For the text-containing cell, return its midpoint in (X, Y) coordinate format. 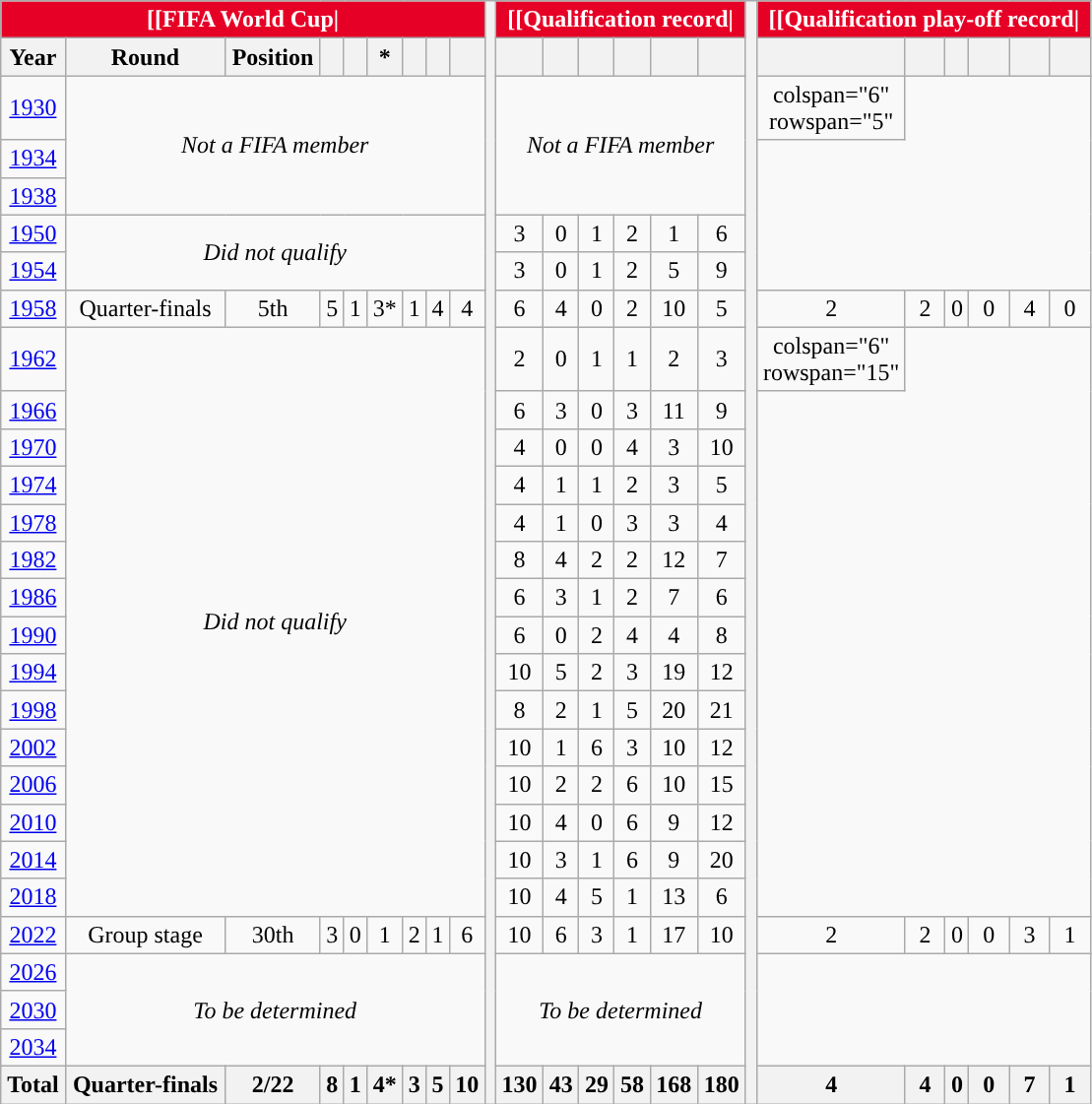
168 (674, 1084)
11 (674, 410)
5th (273, 308)
2002 (33, 747)
4* (385, 1084)
3* (385, 308)
17 (674, 935)
1978 (33, 523)
1954 (33, 271)
1982 (33, 560)
1938 (33, 196)
21 (721, 710)
1934 (33, 159)
2034 (33, 1047)
colspan="6" rowspan="5" (831, 108)
1994 (33, 673)
2/22 (273, 1084)
2022 (33, 935)
Year (33, 57)
1950 (33, 233)
colspan="6" rowspan="15" (831, 358)
2026 (33, 972)
[[FIFA World Cup| (243, 20)
1962 (33, 358)
1930 (33, 108)
Total (33, 1084)
1970 (33, 447)
1998 (33, 710)
30th (273, 935)
1974 (33, 485)
43 (561, 1084)
29 (597, 1084)
* (385, 57)
180 (721, 1084)
2018 (33, 897)
Round (146, 57)
130 (519, 1084)
2010 (33, 822)
1986 (33, 598)
1966 (33, 410)
1990 (33, 635)
2030 (33, 1009)
58 (632, 1084)
2006 (33, 785)
19 (674, 673)
[[Qualification record| (620, 20)
2014 (33, 860)
[[Qualification play-off record| (924, 20)
13 (674, 897)
15 (721, 785)
1958 (33, 308)
Position (273, 57)
Group stage (146, 935)
